Return [X, Y] of the center of cell containing provided text 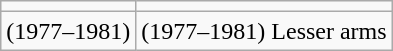
(1977–1981) [68, 31]
(1977–1981) Lesser arms [264, 31]
